Determine the [X, Y] coordinate at the center of the cell enclosing the given text.  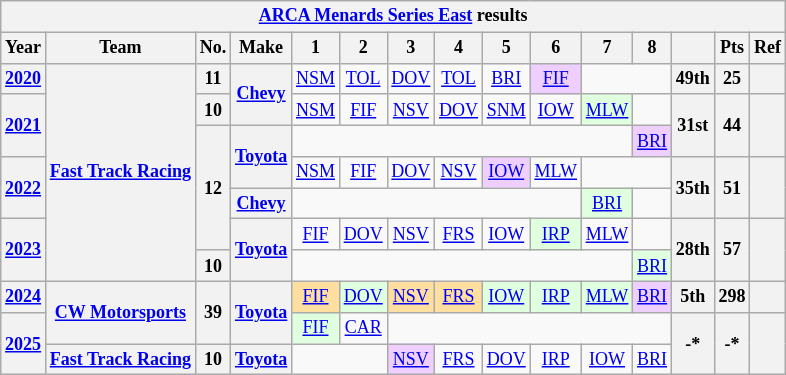
2020 [24, 78]
CW Motorsports [120, 312]
2024 [24, 296]
2021 [24, 125]
57 [732, 250]
2025 [24, 343]
3 [411, 48]
Ref [768, 48]
CAR [363, 328]
Pts [732, 48]
7 [606, 48]
5 [506, 48]
44 [732, 125]
35th [692, 188]
25 [732, 78]
49th [692, 78]
31st [692, 125]
4 [459, 48]
2022 [24, 188]
5th [692, 296]
No. [212, 48]
39 [212, 312]
Year [24, 48]
6 [556, 48]
298 [732, 296]
51 [732, 188]
2 [363, 48]
Make [262, 48]
2023 [24, 250]
Team [120, 48]
8 [652, 48]
28th [692, 250]
SNM [506, 110]
ARCA Menards Series East results [394, 16]
1 [316, 48]
12 [212, 188]
11 [212, 78]
